Determine the [x, y] coordinate at the center of the cell enclosing the given text.  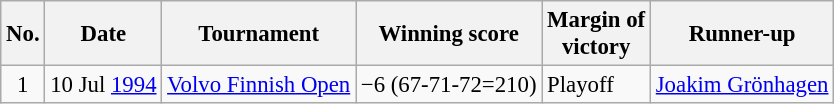
Runner-up [742, 34]
−6 (67-71-72=210) [449, 85]
No. [23, 34]
Joakim Grönhagen [742, 85]
Margin ofvictory [596, 34]
1 [23, 85]
Tournament [259, 34]
Date [104, 34]
Winning score [449, 34]
10 Jul 1994 [104, 85]
Playoff [596, 85]
Volvo Finnish Open [259, 85]
